Output the [x, y] coordinate of the center of the cell containing the given text.  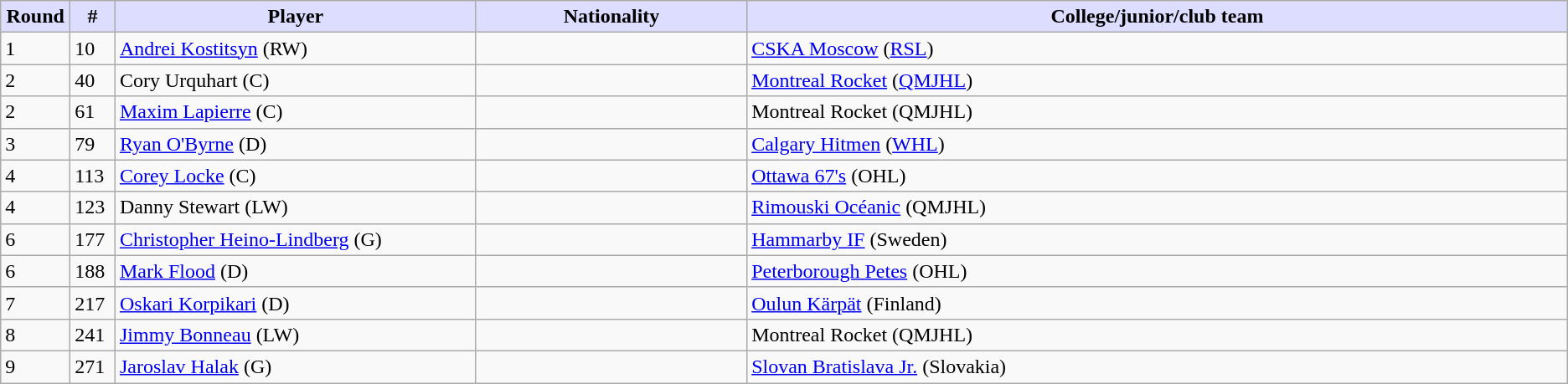
College/junior/club team [1158, 17]
9 [35, 366]
40 [93, 80]
Hammarby IF (Sweden) [1158, 239]
Corey Locke (C) [295, 176]
Slovan Bratislava Jr. (Slovakia) [1158, 366]
7 [35, 303]
Mark Flood (D) [295, 271]
Rimouski Océanic (QMJHL) [1158, 207]
Ottawa 67's (OHL) [1158, 176]
217 [93, 303]
# [93, 17]
Cory Urquhart (C) [295, 80]
113 [93, 176]
188 [93, 271]
241 [93, 335]
8 [35, 335]
Ryan O'Byrne (D) [295, 144]
Christopher Heino-Lindberg (G) [295, 239]
Oskari Korpikari (D) [295, 303]
Nationality [611, 17]
79 [93, 144]
3 [35, 144]
Peterborough Petes (OHL) [1158, 271]
271 [93, 366]
10 [93, 49]
CSKA Moscow (RSL) [1158, 49]
Jaroslav Halak (G) [295, 366]
Danny Stewart (LW) [295, 207]
177 [93, 239]
1 [35, 49]
Maxim Lapierre (C) [295, 112]
61 [93, 112]
Andrei Kostitsyn (RW) [295, 49]
Player [295, 17]
Oulun Kärpät (Finland) [1158, 303]
Round [35, 17]
Calgary Hitmen (WHL) [1158, 144]
123 [93, 207]
Jimmy Bonneau (LW) [295, 335]
